Provide the [x, y] coordinate of the cell's center where the given text is located.  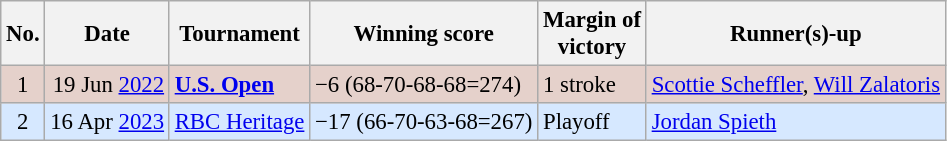
16 Apr 2023 [107, 122]
Margin ofvictory [592, 34]
−6 (68-70-68-68=274) [424, 85]
1 [23, 85]
−17 (66-70-63-68=267) [424, 122]
Runner(s)-up [796, 34]
Winning score [424, 34]
Date [107, 34]
19 Jun 2022 [107, 85]
1 stroke [592, 85]
Scottie Scheffler, Will Zalatoris [796, 85]
Tournament [239, 34]
No. [23, 34]
2 [23, 122]
Playoff [592, 122]
RBC Heritage [239, 122]
Jordan Spieth [796, 122]
U.S. Open [239, 85]
